Find where the given text appears and provide that cell's center as [X, Y] coordinate. 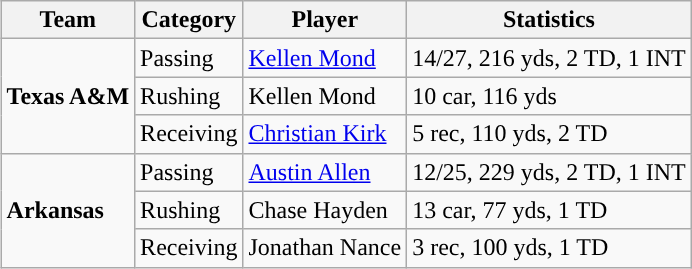
Player [325, 20]
5 rec, 110 yds, 2 TD [550, 134]
Statistics [550, 20]
Team [68, 20]
10 car, 116 yds [550, 96]
Texas A&M [68, 96]
12/25, 229 yds, 2 TD, 1 INT [550, 172]
Austin Allen [325, 172]
Category [189, 20]
3 rec, 100 yds, 1 TD [550, 248]
Chase Hayden [325, 210]
13 car, 77 yds, 1 TD [550, 210]
Arkansas [68, 210]
Christian Kirk [325, 134]
Jonathan Nance [325, 248]
14/27, 216 yds, 2 TD, 1 INT [550, 58]
